Extract the [x, y] coordinate from the center of the cell holding the provided text.  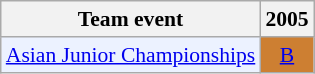
Asian Junior Championships [131, 55]
Team event [131, 19]
B [286, 55]
2005 [286, 19]
